Search for the cell housing the specified text and yield its [x, y] center coordinate. 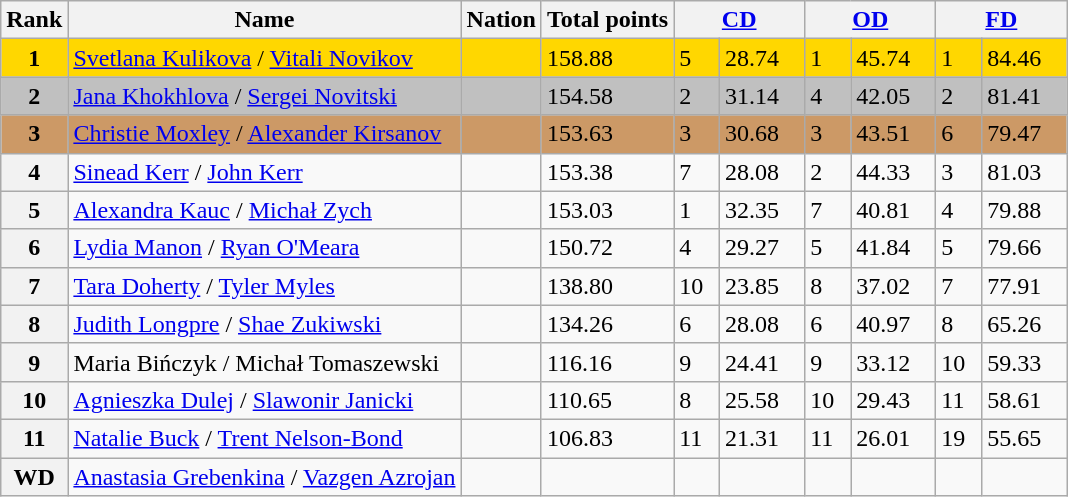
21.31 [762, 438]
Jana Khokhlova / Sergei Novitski [264, 96]
81.03 [1024, 172]
42.05 [894, 96]
29.27 [762, 248]
84.46 [1024, 58]
41.84 [894, 248]
37.02 [894, 286]
77.91 [1024, 286]
29.43 [894, 400]
24.41 [762, 362]
65.26 [1024, 324]
158.88 [607, 58]
43.51 [894, 134]
Judith Longpre / Shae Zukiwski [264, 324]
81.41 [1024, 96]
Maria Bińczyk / Michał Tomaszewski [264, 362]
79.88 [1024, 210]
150.72 [607, 248]
Natalie Buck / Trent Nelson-Bond [264, 438]
Total points [607, 20]
58.61 [1024, 400]
40.97 [894, 324]
Rank [34, 20]
153.03 [607, 210]
19 [959, 438]
Lydia Manon / Ryan O'Meara [264, 248]
Anastasia Grebenkina / Vazgen Azrojan [264, 477]
30.68 [762, 134]
Sinead Kerr / John Kerr [264, 172]
154.58 [607, 96]
79.47 [1024, 134]
OD [870, 20]
Nation [501, 20]
CD [740, 20]
106.83 [607, 438]
110.65 [607, 400]
79.66 [1024, 248]
Alexandra Kauc / Michał Zych [264, 210]
153.63 [607, 134]
WD [34, 477]
FD [1002, 20]
25.58 [762, 400]
31.14 [762, 96]
153.38 [607, 172]
138.80 [607, 286]
Tara Doherty / Tyler Myles [264, 286]
28.74 [762, 58]
26.01 [894, 438]
Svetlana Kulikova / Vitali Novikov [264, 58]
Christie Moxley / Alexander Kirsanov [264, 134]
Name [264, 20]
59.33 [1024, 362]
40.81 [894, 210]
44.33 [894, 172]
Agnieszka Dulej / Slawonir Janicki [264, 400]
55.65 [1024, 438]
116.16 [607, 362]
32.35 [762, 210]
33.12 [894, 362]
45.74 [894, 58]
23.85 [762, 286]
134.26 [607, 324]
